Extract the (X, Y) coordinate from the center of the cell holding the provided text.  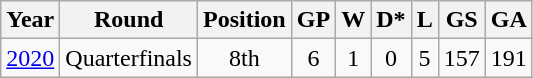
157 (462, 58)
GS (462, 20)
191 (508, 58)
Position (244, 20)
2020 (30, 58)
GP (313, 20)
Quarterfinals (129, 58)
W (354, 20)
8th (244, 58)
D* (391, 20)
Year (30, 20)
Round (129, 20)
0 (391, 58)
6 (313, 58)
1 (354, 58)
5 (424, 58)
GA (508, 20)
L (424, 20)
